From the cell containing the given text, extract its center point as (X, Y) coordinate. 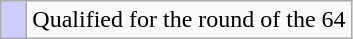
Qualified for the round of the 64 (189, 20)
